Pinpoint the cell where the given text exists, returning its [X, Y] midpoint coordinate. 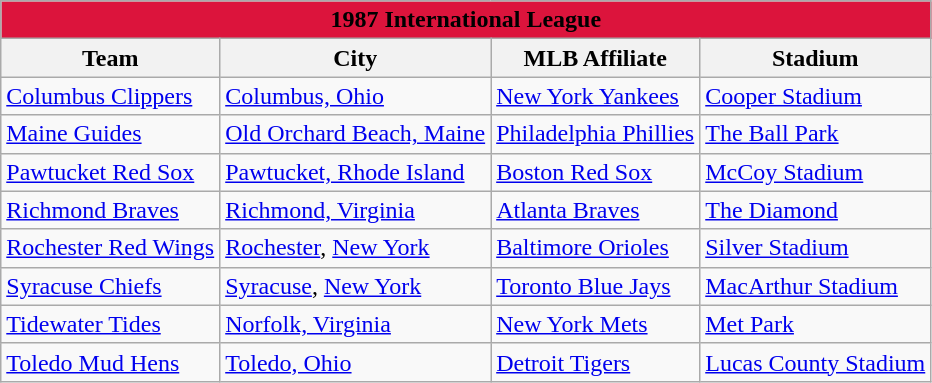
Silver Stadium [816, 248]
McCoy Stadium [816, 172]
MLB Affiliate [596, 58]
Syracuse Chiefs [110, 286]
Team [110, 58]
Richmond Braves [110, 210]
The Ball Park [816, 134]
Atlanta Braves [596, 210]
Met Park [816, 324]
Lucas County Stadium [816, 362]
Boston Red Sox [596, 172]
Toledo, Ohio [356, 362]
City [356, 58]
Syracuse, New York [356, 286]
Toronto Blue Jays [596, 286]
Baltimore Orioles [596, 248]
Columbus Clippers [110, 96]
Detroit Tigers [596, 362]
Old Orchard Beach, Maine [356, 134]
Tidewater Tides [110, 324]
Rochester, New York [356, 248]
MacArthur Stadium [816, 286]
Maine Guides [110, 134]
The Diamond [816, 210]
Pawtucket, Rhode Island [356, 172]
New York Yankees [596, 96]
Cooper Stadium [816, 96]
1987 International League [466, 20]
Toledo Mud Hens [110, 362]
Pawtucket Red Sox [110, 172]
Rochester Red Wings [110, 248]
Philadelphia Phillies [596, 134]
Stadium [816, 58]
Columbus, Ohio [356, 96]
Richmond, Virginia [356, 210]
New York Mets [596, 324]
Norfolk, Virginia [356, 324]
